Locate the cell with the specified text and output its [X, Y] center coordinate. 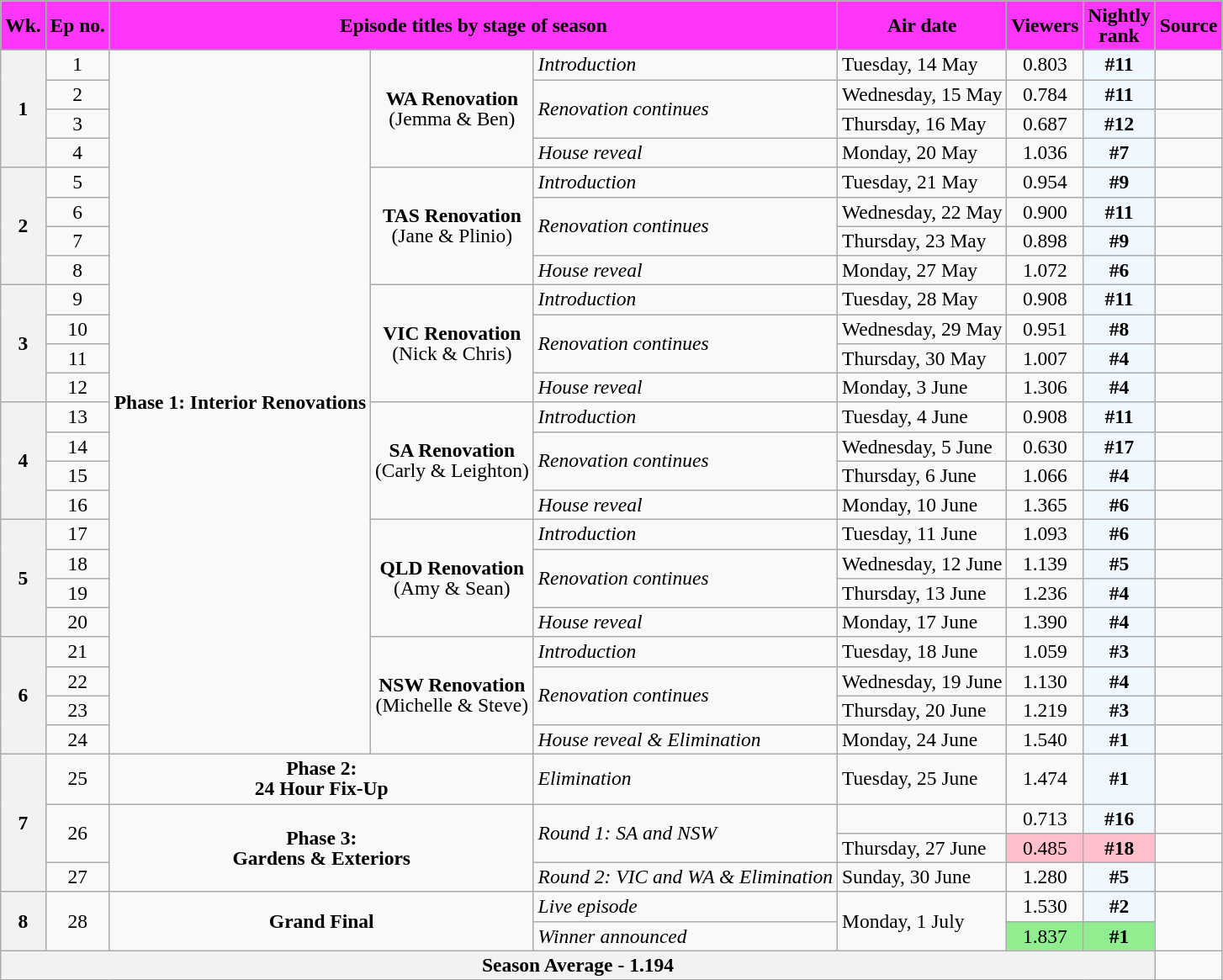
Wednesday, 12 June [922, 564]
Round 2: VIC and WA & Elimination [685, 877]
Wednesday, 15 May [922, 94]
Monday, 20 May [922, 153]
Live episode [685, 907]
Thursday, 30 May [922, 358]
21 [77, 651]
Wednesday, 5 June [922, 446]
Source [1189, 25]
Thursday, 6 June [922, 476]
1.130 [1045, 681]
0.951 [1045, 328]
26 [77, 833]
0.713 [1045, 818]
1.059 [1045, 651]
1.093 [1045, 533]
Monday, 27 May [922, 269]
1.066 [1045, 476]
TAS Renovation(Jane & Plinio) [452, 226]
Phase 3:Gardens & Exteriors [321, 848]
25 [77, 779]
Thursday, 23 May [922, 241]
#2 [1119, 907]
Monday, 24 June [922, 739]
Phase 1: Interior Renovations [240, 402]
WA Renovation(Jemma & Ben) [452, 109]
Monday, 3 June [922, 387]
Sunday, 30 June [922, 877]
QLD Renovation(Amy & Sean) [452, 578]
Tuesday, 21 May [922, 182]
1.540 [1045, 739]
18 [77, 564]
1.236 [1045, 592]
Ep no. [77, 25]
Tuesday, 28 May [922, 299]
Tuesday, 18 June [922, 651]
22 [77, 681]
1.219 [1045, 710]
1.139 [1045, 564]
14 [77, 446]
Season Average - 1.194 [578, 966]
Tuesday, 14 May [922, 64]
1.036 [1045, 153]
12 [77, 387]
0.898 [1045, 241]
Tuesday, 11 June [922, 533]
Monday, 10 June [922, 505]
17 [77, 533]
13 [77, 417]
NSW Renovation(Michelle & Steve) [452, 696]
Grand Final [321, 921]
Tuesday, 4 June [922, 417]
1.280 [1045, 877]
16 [77, 505]
Phase 2:24 Hour Fix-Up [321, 779]
0.803 [1045, 64]
Thursday, 13 June [922, 592]
House reveal & Elimination [685, 739]
VIC Renovation(Nick & Chris) [452, 343]
#7 [1119, 153]
Monday, 17 June [922, 622]
Tuesday, 25 June [922, 779]
1.474 [1045, 779]
10 [77, 328]
Wednesday, 29 May [922, 328]
27 [77, 877]
#17 [1119, 446]
Wednesday, 19 June [922, 681]
#18 [1119, 848]
9 [77, 299]
Wednesday, 22 May [922, 212]
Episode titles by stage of season [473, 25]
1.530 [1045, 907]
Thursday, 16 May [922, 123]
0.687 [1045, 123]
Air date [922, 25]
23 [77, 710]
20 [77, 622]
Wk. [24, 25]
19 [77, 592]
Thursday, 20 June [922, 710]
#12 [1119, 123]
Monday, 1 July [922, 921]
Winner announced [685, 935]
1.007 [1045, 358]
1.837 [1045, 935]
Elimination [685, 779]
1.306 [1045, 387]
0.900 [1045, 212]
28 [77, 921]
15 [77, 476]
0.784 [1045, 94]
Thursday, 27 June [922, 848]
SA Renovation(Carly & Leighton) [452, 461]
0.485 [1045, 848]
#16 [1119, 818]
#8 [1119, 328]
1.365 [1045, 505]
24 [77, 739]
Viewers [1045, 25]
11 [77, 358]
Nightlyrank [1119, 25]
0.630 [1045, 446]
1.390 [1045, 622]
Round 1: SA and NSW [685, 833]
1.072 [1045, 269]
0.954 [1045, 182]
